Detect which cell encompasses the target text, then output its (x, y) center coordinate. 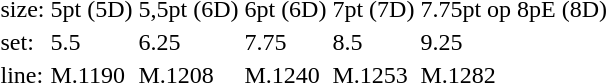
6.25 (188, 42)
7.75 (286, 42)
8.5 (374, 42)
5.5 (92, 42)
